Search for the cell housing the specified text and yield its (x, y) center coordinate. 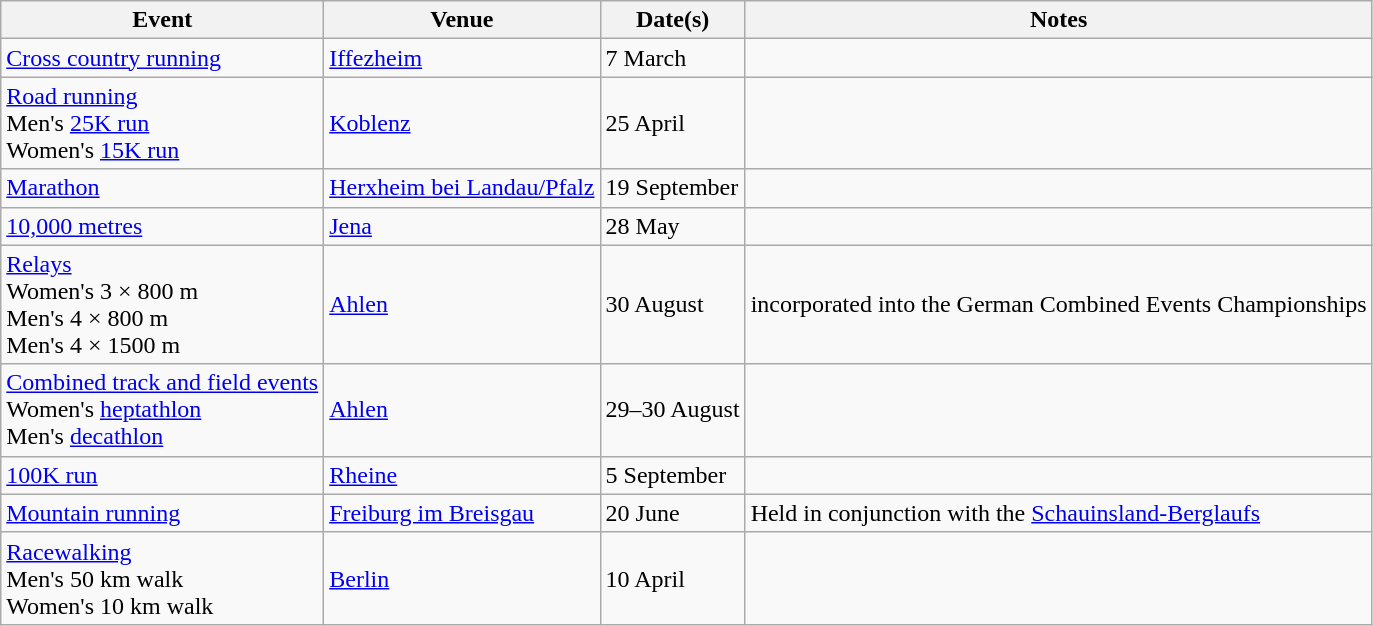
Herxheim bei Landau/Pfalz (462, 188)
20 June (672, 513)
100K run (162, 475)
28 May (672, 226)
Koblenz (462, 123)
Road runningMen's 25K runWomen's 15K run (162, 123)
Iffezheim (462, 58)
Freiburg im Breisgau (462, 513)
Marathon (162, 188)
Jena (462, 226)
10 April (672, 578)
Event (162, 20)
29–30 August (672, 410)
RacewalkingMen's 50 km walkWomen's 10 km walk (162, 578)
Combined track and field eventsWomen's heptathlonMen's decathlon (162, 410)
Mountain running (162, 513)
Date(s) (672, 20)
5 September (672, 475)
RelaysWomen's 3 × 800 mMen's 4 × 800 mMen's 4 × 1500 m (162, 304)
10,000 metres (162, 226)
Held in conjunction with the Schauinsland-Berglaufs (1058, 513)
Notes (1058, 20)
25 April (672, 123)
30 August (672, 304)
Venue (462, 20)
7 March (672, 58)
19 September (672, 188)
Berlin (462, 578)
Cross country running (162, 58)
Rheine (462, 475)
incorporated into the German Combined Events Championships (1058, 304)
